Search for the cell housing the specified text and yield its [X, Y] center coordinate. 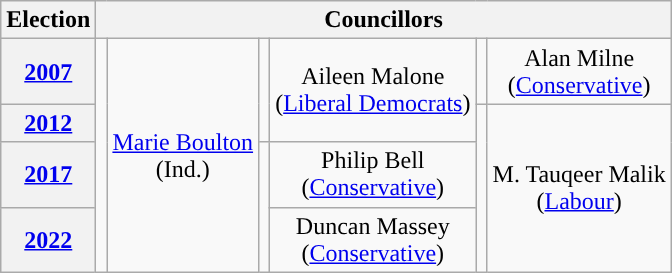
Marie Boulton(Ind.) [183, 156]
Philip Bell(Conservative) [373, 174]
M. Tauqeer Malik(Labour) [579, 188]
2007 [48, 72]
2022 [48, 240]
Duncan Massey(Conservative) [373, 240]
Councillors [384, 20]
Alan Milne(Conservative) [579, 72]
Aileen Malone(Liberal Democrats) [373, 90]
2017 [48, 174]
Election [48, 20]
2012 [48, 123]
